Output the (x, y) coordinate of the center of the cell containing the given text.  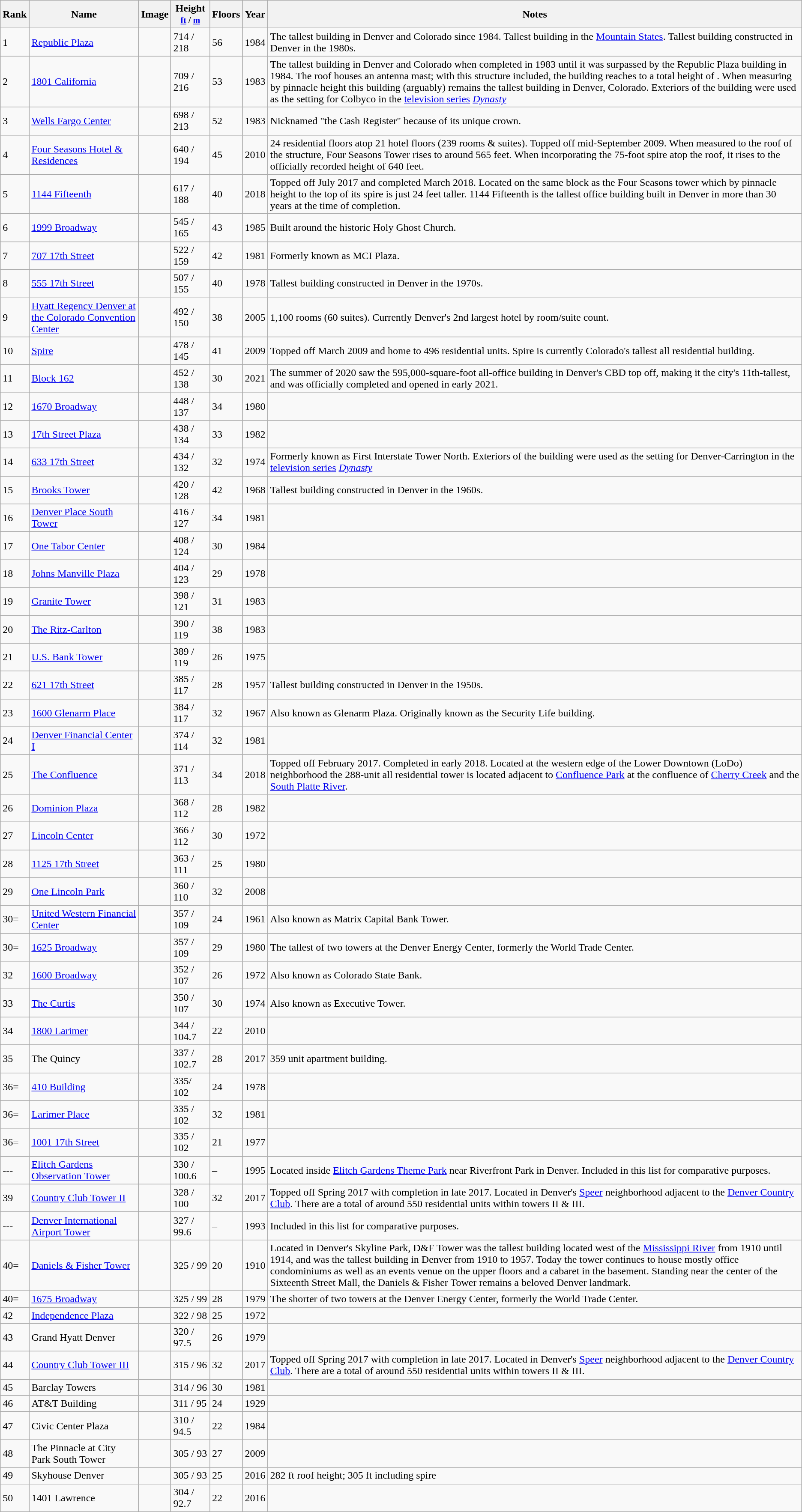
330 / 100.6 (190, 1170)
The tallest building in Denver and Colorado since 1984. Tallest building in the Mountain States. Tallest building constructed in Denver in the 1980s. (535, 42)
Also known as Matrix Capital Bank Tower. (535, 920)
The Pinnacle at City Park South Tower (84, 1453)
452 / 138 (190, 379)
1967 (255, 713)
Also known as Colorado State Bank. (535, 975)
The tallest of two towers at the Denver Energy Center, formerly the World Trade Center. (535, 947)
311 / 95 (190, 1404)
1,100 rooms (60 suites). Currently Denver's 2nd largest hotel by room/suite count. (535, 317)
2005 (255, 317)
310 / 94.5 (190, 1426)
4 (15, 155)
374 / 114 (190, 741)
478 / 145 (190, 350)
Denver Financial Center I (84, 741)
Also known as Executive Tower. (535, 1003)
Granite Tower (84, 601)
1993 (255, 1226)
7 (15, 255)
17 (15, 546)
41 (226, 350)
12 (15, 406)
507 / 155 (190, 283)
1670 Broadway (84, 406)
314 / 96 (190, 1387)
1968 (255, 490)
10 (15, 350)
1910 (255, 1265)
19 (15, 601)
Name (84, 15)
404 / 123 (190, 574)
385 / 117 (190, 685)
Civic Center Plaza (84, 1426)
366 / 112 (190, 836)
Grand Hyatt Denver (84, 1338)
39 (15, 1198)
1985 (255, 228)
One Tabor Center (84, 546)
One Lincoln Park (84, 892)
Tallest building constructed in Denver in the 1970s. (535, 283)
555 17th Street (84, 283)
350 / 107 (190, 1003)
Lincoln Center (84, 836)
344 / 104.7 (190, 1031)
48 (15, 1453)
304 / 92.7 (190, 1498)
1600 Broadway (84, 975)
1675 Broadway (84, 1299)
492 / 150 (190, 317)
Heightft / m (190, 15)
Elitch Gardens Observation Tower (84, 1170)
Independence Plaza (84, 1315)
617 / 188 (190, 194)
368 / 112 (190, 808)
709 / 216 (190, 81)
1975 (255, 657)
Denver International Airport Tower (84, 1226)
Denver Place South Tower (84, 518)
Year (255, 15)
434 / 132 (190, 462)
16 (15, 518)
17th Street Plaza (84, 434)
640 / 194 (190, 155)
Brooks Tower (84, 490)
Daniels & Fisher Tower (84, 1265)
U.S. Bank Tower (84, 657)
46 (15, 1404)
282 ft roof height; 305 ft including spire (535, 1476)
6 (15, 228)
Built around the historic Holy Ghost Church. (535, 228)
Tallest building constructed in Denver in the 1950s. (535, 685)
337 / 102.7 (190, 1059)
The Curtis (84, 1003)
1625 Broadway (84, 947)
1961 (255, 920)
Spire (84, 350)
53 (226, 81)
1600 Glenarm Place (84, 713)
49 (15, 1476)
1001 17th Street (84, 1142)
Included in this list for comparative purposes. (535, 1226)
23 (15, 713)
13 (15, 434)
Republic Plaza (84, 42)
698 / 213 (190, 121)
Also known as Glenarm Plaza. Originally known as the Security Life building. (535, 713)
707 17th Street (84, 255)
Image (155, 15)
Formerly known as MCI Plaza. (535, 255)
Wells Fargo Center (84, 121)
52 (226, 121)
1125 17th Street (84, 863)
Country Club Tower II (84, 1198)
633 17th Street (84, 462)
327 / 99.6 (190, 1226)
Floors (226, 15)
9 (15, 317)
35 (15, 1059)
1929 (255, 1404)
1 (15, 42)
Located inside Elitch Gardens Theme Park near Riverfront Park in Denver. Included in this list for comparative purposes. (535, 1170)
56 (226, 42)
1800 Larimer (84, 1031)
Four Seasons Hotel & Residences (84, 155)
AT&T Building (84, 1404)
1999 Broadway (84, 228)
1144 Fifteenth (84, 194)
389 / 119 (190, 657)
Larimer Place (84, 1114)
384 / 117 (190, 713)
408 / 124 (190, 546)
Johns Manville Plaza (84, 574)
18 (15, 574)
390 / 119 (190, 629)
328 / 100 (190, 1198)
410 Building (84, 1087)
Hyatt Regency Denver at the Colorado Convention Center (84, 317)
322 / 98 (190, 1315)
363 / 111 (190, 863)
United Western Financial Center (84, 920)
Barclay Towers (84, 1387)
15 (15, 490)
The Quincy (84, 1059)
359 unit apartment building. (535, 1059)
416 / 127 (190, 518)
Block 162 (84, 379)
Skyhouse Denver (84, 1476)
545 / 165 (190, 228)
1995 (255, 1170)
621 17th Street (84, 685)
2021 (255, 379)
1977 (255, 1142)
44 (15, 1365)
371 / 113 (190, 774)
The Ritz-Carlton (84, 629)
438 / 134 (190, 434)
Country Club Tower III (84, 1365)
1801 California (84, 81)
Notes (535, 15)
1957 (255, 685)
8 (15, 283)
Nicknamed "the Cash Register" because of its unique crown. (535, 121)
714 / 218 (190, 42)
47 (15, 1426)
335/ 102 (190, 1087)
420 / 128 (190, 490)
31 (226, 601)
Dominion Plaza (84, 808)
320 / 97.5 (190, 1338)
360 / 110 (190, 892)
50 (15, 1498)
11 (15, 379)
352 / 107 (190, 975)
398 / 121 (190, 601)
522 / 159 (190, 255)
448 / 137 (190, 406)
Tallest building constructed in Denver in the 1960s. (535, 490)
The shorter of two towers at the Denver Energy Center, formerly the World Trade Center. (535, 1299)
5 (15, 194)
Rank (15, 15)
Topped off March 2009 and home to 496 residential units. Spire is currently Colorado's tallest all residential building. (535, 350)
14 (15, 462)
3 (15, 121)
2 (15, 81)
The Confluence (84, 774)
315 / 96 (190, 1365)
1401 Lawrence (84, 1498)
2008 (255, 892)
